Output the [x, y] coordinate of the center of the cell containing the given text.  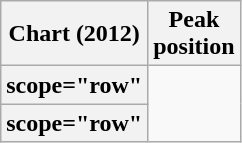
Peakposition [194, 34]
Chart (2012) [74, 34]
